Search for the cell housing the specified text and yield its (x, y) center coordinate. 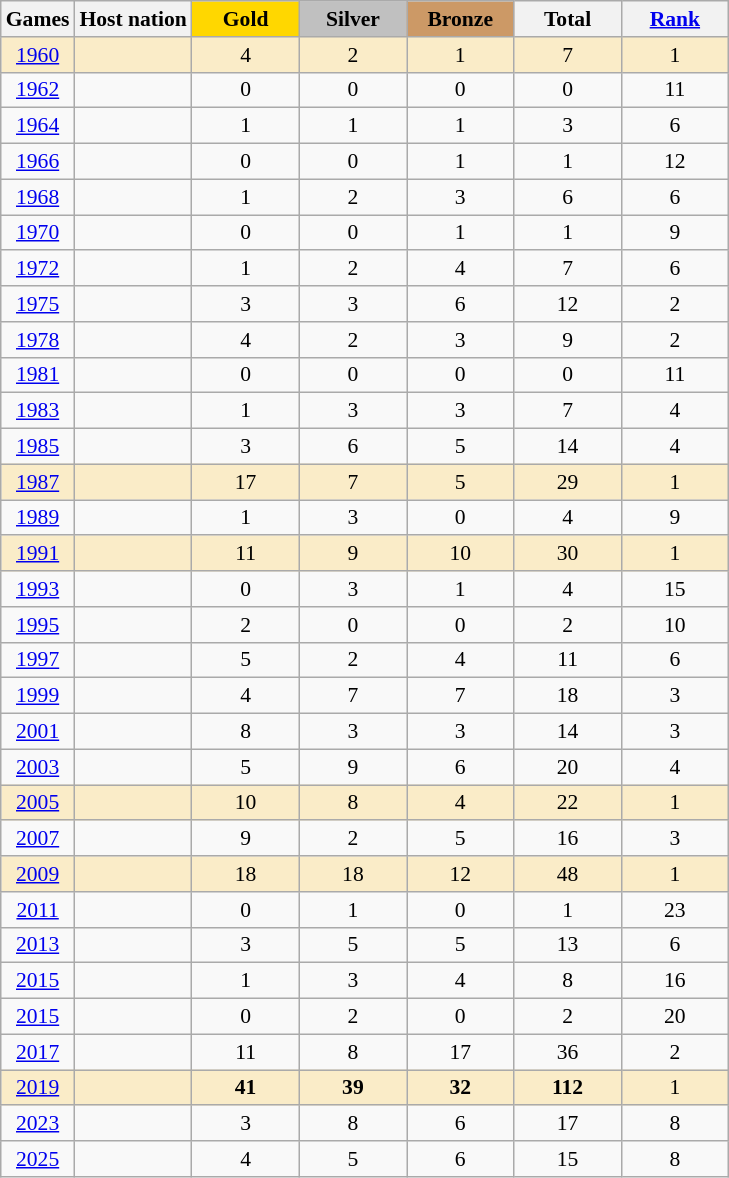
2011 (38, 910)
2025 (38, 1159)
Rank (674, 19)
13 (568, 945)
1993 (38, 589)
1978 (38, 340)
36 (568, 1052)
1960 (38, 55)
1991 (38, 554)
23 (674, 910)
1975 (38, 304)
1966 (38, 162)
1981 (38, 375)
Gold (246, 19)
Total (568, 19)
1987 (38, 482)
2007 (38, 839)
1999 (38, 696)
1972 (38, 269)
1983 (38, 411)
1989 (38, 518)
1997 (38, 660)
30 (568, 554)
2013 (38, 945)
Silver (352, 19)
1970 (38, 233)
Host nation (132, 19)
112 (568, 1088)
2003 (38, 767)
1962 (38, 90)
2005 (38, 803)
2009 (38, 874)
1995 (38, 625)
32 (460, 1088)
48 (568, 874)
Games (38, 19)
2001 (38, 732)
29 (568, 482)
41 (246, 1088)
1964 (38, 126)
1968 (38, 197)
Bronze (460, 19)
39 (352, 1088)
2017 (38, 1052)
2023 (38, 1124)
22 (568, 803)
1985 (38, 447)
2019 (38, 1088)
